Locate the cell with the specified text and output its (x, y) center coordinate. 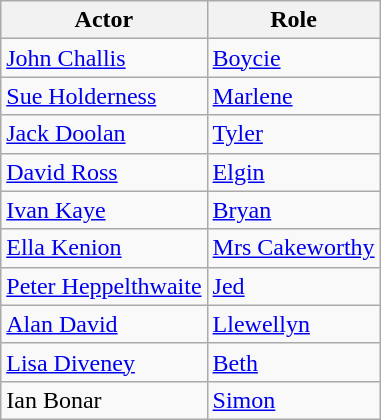
Marlene (294, 96)
Lisa Diveney (104, 362)
Tyler (294, 134)
Beth (294, 362)
John Challis (104, 58)
Jack Doolan (104, 134)
Ivan Kaye (104, 210)
David Ross (104, 172)
Alan David (104, 324)
Bryan (294, 210)
Elgin (294, 172)
Role (294, 20)
Peter Heppelthwaite (104, 286)
Ian Bonar (104, 400)
Llewellyn (294, 324)
Jed (294, 286)
Sue Holderness (104, 96)
Boycie (294, 58)
Simon (294, 400)
Mrs Cakeworthy (294, 248)
Ella Kenion (104, 248)
Actor (104, 20)
